Determine the (X, Y) coordinate at the center of the cell enclosing the given text.  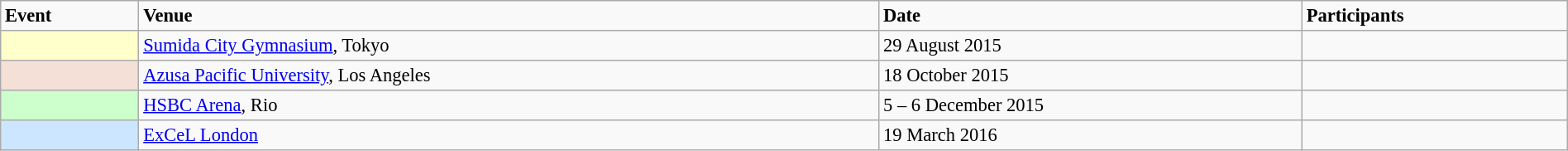
19 March 2016 (1091, 135)
ExCeL London (509, 135)
HSBC Arena, Rio (509, 105)
Date (1091, 16)
5 – 6 December 2015 (1091, 105)
Participants (1434, 16)
Azusa Pacific University, Los Angeles (509, 75)
Event (69, 16)
Sumida City Gymnasium, Tokyo (509, 46)
18 October 2015 (1091, 75)
Venue (509, 16)
29 August 2015 (1091, 46)
